Capture the cell that displays the provided text and extract its [X, Y] central coordinate. 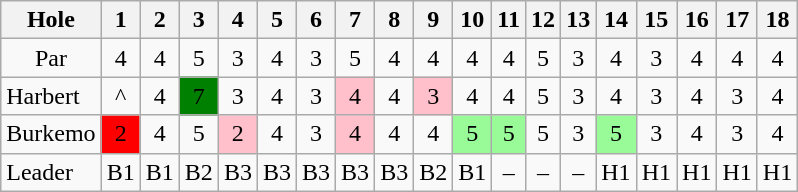
11 [509, 20]
17 [737, 20]
Par [51, 58]
1 [120, 20]
Harbert [51, 96]
Burkemo [51, 134]
15 [656, 20]
14 [616, 20]
10 [472, 20]
8 [394, 20]
16 [697, 20]
Leader [51, 172]
^ [120, 96]
12 [544, 20]
13 [578, 20]
9 [434, 20]
Hole [51, 20]
18 [777, 20]
6 [316, 20]
